Return the [X, Y] coordinate for the center point of the cell that contains the specified text.  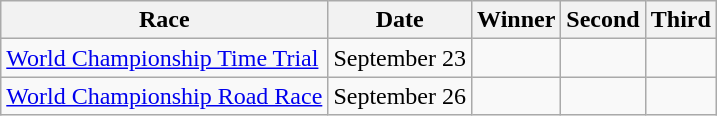
Date [400, 20]
Third [680, 20]
September 23 [400, 58]
September 26 [400, 96]
World Championship Time Trial [164, 58]
Winner [516, 20]
Race [164, 20]
Second [603, 20]
World Championship Road Race [164, 96]
